Capture the cell that displays the provided text and extract its (X, Y) central coordinate. 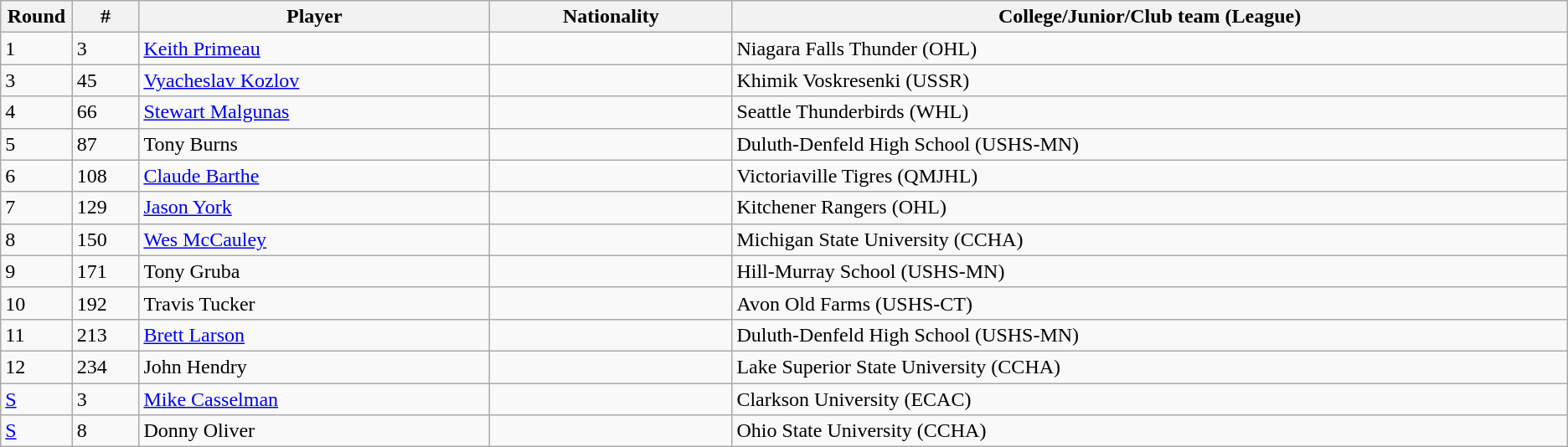
Michigan State University (CCHA) (1149, 239)
Mike Casselman (315, 399)
Clarkson University (ECAC) (1149, 399)
10 (37, 303)
150 (106, 239)
Travis Tucker (315, 303)
234 (106, 367)
129 (106, 208)
213 (106, 335)
Khimik Voskresenki (USSR) (1149, 80)
Victoriaville Tigres (QMJHL) (1149, 176)
Nationality (611, 17)
Claude Barthe (315, 176)
Brett Larson (315, 335)
Wes McCauley (315, 239)
45 (106, 80)
Jason York (315, 208)
171 (106, 271)
Round (37, 17)
4 (37, 112)
Niagara Falls Thunder (OHL) (1149, 49)
66 (106, 112)
7 (37, 208)
108 (106, 176)
# (106, 17)
John Hendry (315, 367)
Donny Oliver (315, 431)
6 (37, 176)
9 (37, 271)
Lake Superior State University (CCHA) (1149, 367)
Kitchener Rangers (OHL) (1149, 208)
Tony Gruba (315, 271)
College/Junior/Club team (League) (1149, 17)
87 (106, 144)
192 (106, 303)
Seattle Thunderbirds (WHL) (1149, 112)
Avon Old Farms (USHS-CT) (1149, 303)
Player (315, 17)
Keith Primeau (315, 49)
Vyacheslav Kozlov (315, 80)
1 (37, 49)
Hill-Murray School (USHS-MN) (1149, 271)
Ohio State University (CCHA) (1149, 431)
12 (37, 367)
Stewart Malgunas (315, 112)
Tony Burns (315, 144)
11 (37, 335)
5 (37, 144)
